Return the [x, y] coordinate for the center point of the cell that contains the specified text.  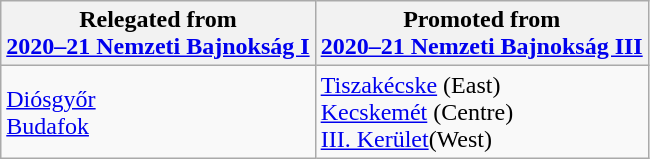
Diósgyőr Budafok [158, 112]
Promoted from2020–21 Nemzeti Bajnokság III [482, 34]
Relegated from2020–21 Nemzeti Bajnokság I [158, 34]
Tiszakécske (East) Kecskemét (Centre) III. Kerület(West) [482, 112]
